Find where the given text appears and provide that cell's center as (x, y) coordinate. 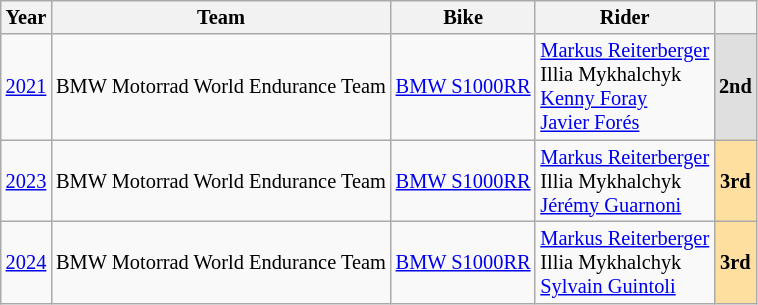
2nd (736, 87)
Bike (464, 17)
Team (221, 17)
2021 (26, 87)
2023 (26, 181)
Markus Reiterberger Illia Mykhalchyk Jérémy Guarnoni (624, 181)
Rider (624, 17)
Year (26, 17)
Markus Reiterberger Illia Mykhalchyk Sylvain Guintoli (624, 262)
2024 (26, 262)
Markus Reiterberger Illia Mykhalchyk Kenny Foray Javier Forés (624, 87)
